Capture the cell that displays the provided text and extract its (X, Y) central coordinate. 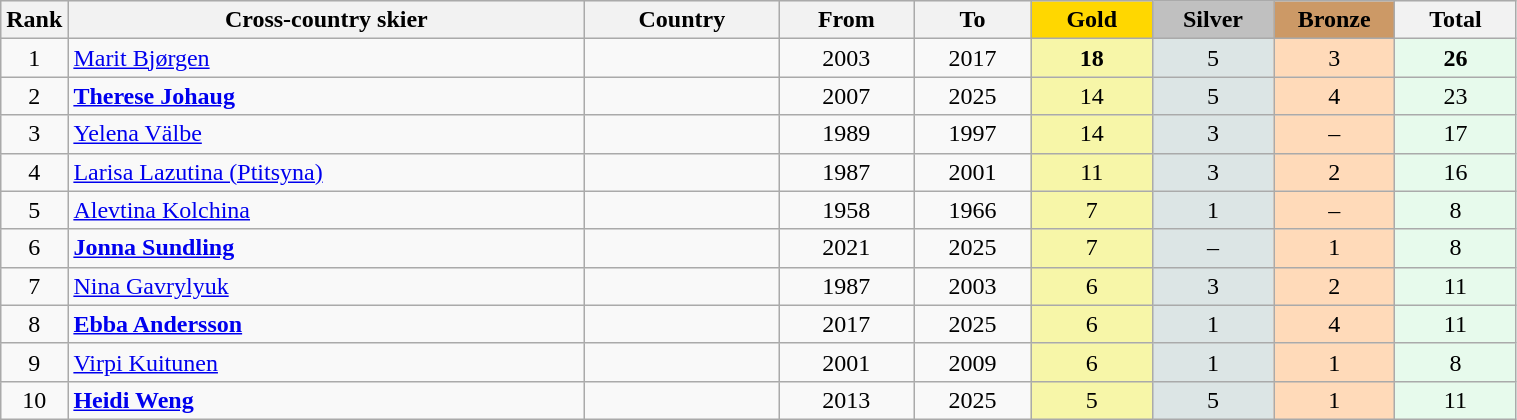
Gold (1092, 20)
Virpi Kuitunen (326, 362)
16 (1456, 172)
2021 (846, 248)
Nina Gavrylyuk (326, 286)
Alevtina Kolchina (326, 210)
23 (1456, 96)
Total (1456, 20)
Larisa Lazutina (Ptitsyna) (326, 172)
Bronze (1334, 20)
1989 (846, 134)
1958 (846, 210)
Marit Bjørgen (326, 58)
Yelena Välbe (326, 134)
Heidi Weng (326, 400)
1966 (972, 210)
1997 (972, 134)
Cross-country skier (326, 20)
10 (34, 400)
9 (34, 362)
To (972, 20)
Ebba Andersson (326, 324)
2013 (846, 400)
2007 (846, 96)
26 (1456, 58)
18 (1092, 58)
Silver (1212, 20)
From (846, 20)
Therese Johaug (326, 96)
Rank (34, 20)
Country (682, 20)
2009 (972, 362)
17 (1456, 134)
Jonna Sundling (326, 248)
